Locate the cell with the specified text and output its (X, Y) center coordinate. 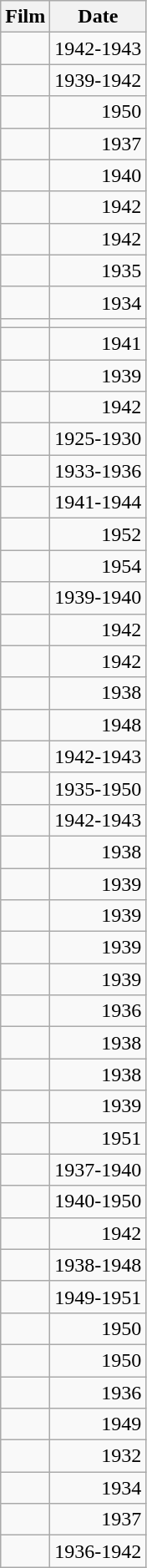
1941 (99, 343)
Date (99, 17)
1937-1940 (99, 1170)
1949 (99, 1424)
Film (25, 17)
1941-1944 (99, 503)
1935-1950 (99, 788)
1925-1930 (99, 439)
1932 (99, 1456)
1940-1950 (99, 1201)
1949-1951 (99, 1297)
1936-1942 (99, 1551)
1951 (99, 1138)
1939-1940 (99, 598)
1954 (99, 566)
1939-1942 (99, 80)
1935 (99, 271)
1940 (99, 175)
1952 (99, 534)
1948 (99, 725)
1938-1948 (99, 1265)
1933-1936 (99, 471)
